Return [X, Y] of the center of cell containing provided text 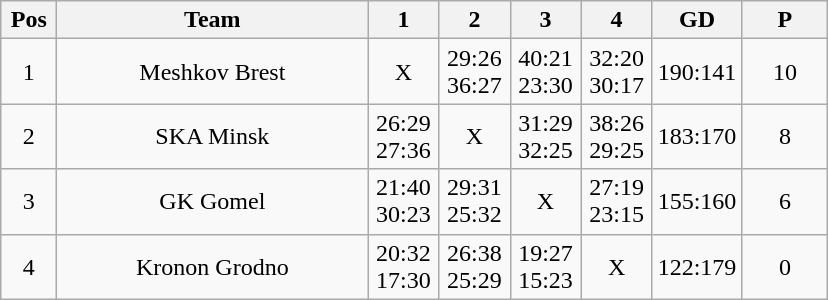
26:2927:36 [404, 136]
122:179 [697, 266]
155:160 [697, 202]
29:2636:27 [474, 72]
Pos [29, 20]
32:2030:17 [616, 72]
183:170 [697, 136]
P [785, 20]
GK Gomel [212, 202]
10 [785, 72]
38:2629:25 [616, 136]
27:1923:15 [616, 202]
21:4030:23 [404, 202]
0 [785, 266]
Team [212, 20]
19:2715:23 [546, 266]
190:141 [697, 72]
SKA Minsk [212, 136]
29:3125:32 [474, 202]
26:3825:29 [474, 266]
GD [697, 20]
8 [785, 136]
20:3217:30 [404, 266]
6 [785, 202]
Meshkov Brest [212, 72]
40:2123:30 [546, 72]
31:2932:25 [546, 136]
Kronon Grodno [212, 266]
